Pinpoint the cell where the given text exists, returning its [x, y] midpoint coordinate. 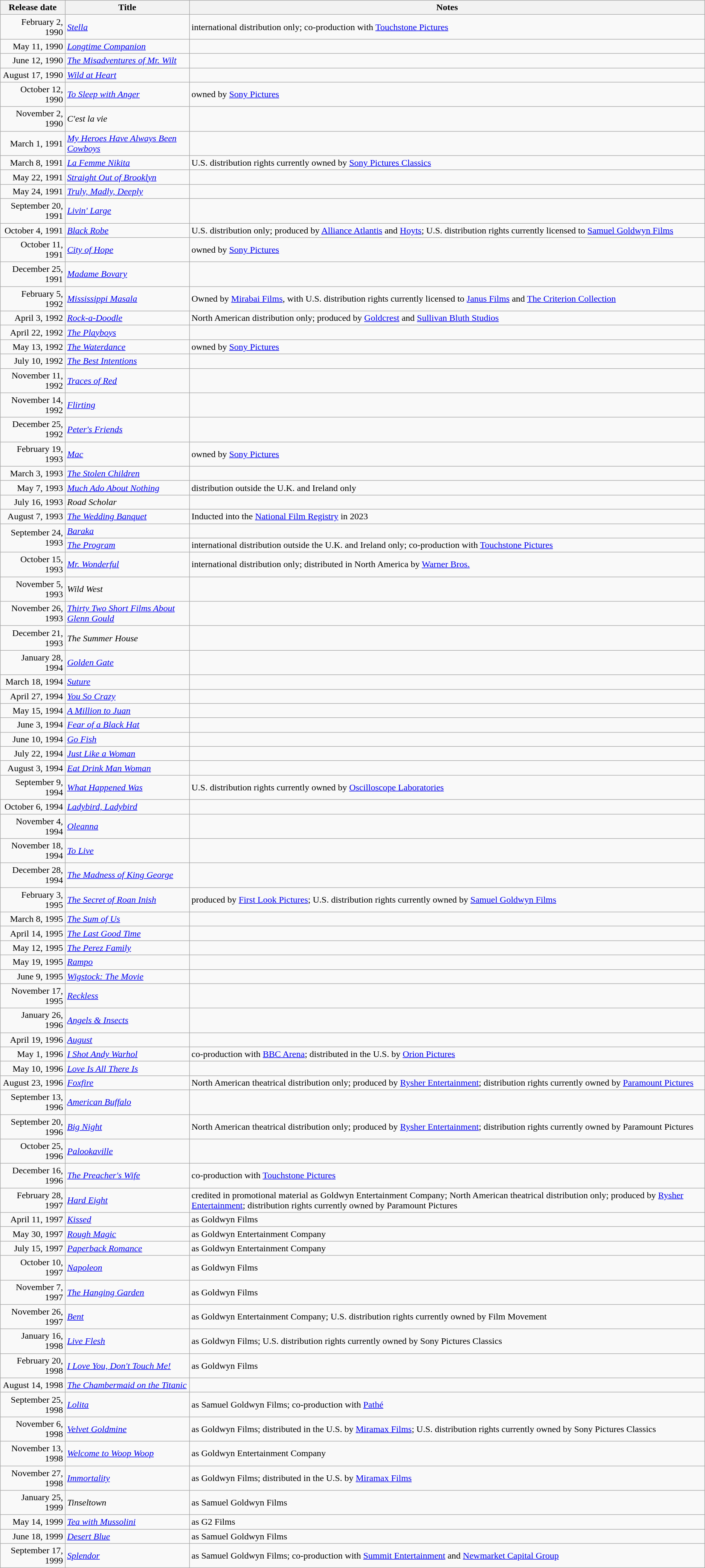
July 22, 1994 [33, 753]
March 1, 1991 [33, 143]
September 25, 1998 [33, 1405]
I Shot Andy Warhol [127, 1054]
Wild at Heart [127, 75]
Mac [127, 454]
Bent [127, 1316]
Rock-a-Doodle [127, 318]
Angels & Insects [127, 1020]
April 3, 1992 [33, 318]
My Heroes Have Always Been Cowboys [127, 143]
Tinseltown [127, 1502]
Welcome to Woop Woop [127, 1454]
December 16, 1996 [33, 1176]
June 3, 1994 [33, 725]
Release date [33, 8]
co-production with BBC Arena; distributed in the U.S. by Orion Pictures [447, 1054]
Madame Bovary [127, 274]
Stella [127, 27]
October 11, 1991 [33, 250]
distribution outside the U.K. and Ireland only [447, 488]
Much Ado About Nothing [127, 488]
as Goldwyn Films; distributed in the U.S. by Miramax Films [447, 1478]
as Goldwyn Entertainment Company; U.S. distribution rights currently owned by Film Movement [447, 1316]
Notes [447, 8]
The Stolen Children [127, 473]
To Live [127, 851]
May 15, 1994 [33, 711]
August 23, 1996 [33, 1083]
international distribution outside the U.K. and Ireland only; co-production with Touchstone Pictures [447, 545]
November 18, 1994 [33, 851]
August 7, 1993 [33, 516]
August 3, 1994 [33, 768]
American Buffalo [127, 1102]
September 20, 1996 [33, 1127]
Peter's Friends [127, 429]
July 10, 1992 [33, 361]
February 19, 1993 [33, 454]
May 12, 1995 [33, 948]
September 20, 1991 [33, 211]
Truly, Madly, Deeply [127, 191]
November 6, 1998 [33, 1429]
Wigstock: The Movie [127, 976]
A Million to Juan [127, 711]
January 26, 1996 [33, 1020]
June 12, 1990 [33, 61]
March 8, 1995 [33, 919]
April 11, 1997 [33, 1220]
Straight Out of Brooklyn [127, 177]
Fear of a Black Hat [127, 725]
co-production with Touchstone Pictures [447, 1176]
August 14, 1998 [33, 1385]
Big Night [127, 1127]
Splendor [127, 1556]
Livin' Large [127, 211]
Eat Drink Man Woman [127, 768]
To Sleep with Anger [127, 94]
March 3, 1993 [33, 473]
Ladybird, Ladybird [127, 807]
May 11, 1990 [33, 46]
Lolita [127, 1405]
The Wedding Banquet [127, 516]
Rough Magic [127, 1234]
March 18, 1994 [33, 682]
Longtime Companion [127, 46]
April 27, 1994 [33, 696]
The Hanging Garden [127, 1292]
international distribution only; co-production with Touchstone Pictures [447, 27]
La Femme Nikita [127, 163]
May 14, 1999 [33, 1522]
produced by First Look Pictures; U.S. distribution rights currently owned by Samuel Goldwyn Films [447, 900]
The Sum of Us [127, 919]
What Happened Was [127, 787]
I Love You, Don't Touch Me! [127, 1365]
May 10, 1996 [33, 1068]
Live Flesh [127, 1341]
international distribution only; distributed in North America by Warner Bros. [447, 565]
October 12, 1990 [33, 94]
Desert Blue [127, 1536]
Velvet Goldmine [127, 1429]
August 17, 1990 [33, 75]
Flirting [127, 405]
November 2, 1990 [33, 119]
The Chambermaid on the Titanic [127, 1385]
Inducted into the National Film Registry in 2023 [447, 516]
July 15, 1997 [33, 1248]
November 11, 1992 [33, 380]
Hard Eight [127, 1200]
Suture [127, 682]
The Program [127, 545]
April 14, 1995 [33, 933]
Owned by Mirabai Films, with U.S. distribution rights currently licensed to Janus Films and The Criterion Collection [447, 299]
The Secret of Roan Inish [127, 900]
September 24, 1993 [33, 538]
November 14, 1992 [33, 405]
as Samuel Goldwyn Films; co-production with Summit Entertainment and Newmarket Capital Group [447, 1556]
December 28, 1994 [33, 875]
The Perez Family [127, 948]
August [127, 1040]
May 13, 1992 [33, 347]
January 25, 1999 [33, 1502]
Rampo [127, 962]
Thirty Two Short Films About Glenn Gould [127, 614]
U.S. distribution rights currently owned by Oscilloscope Laboratories [447, 787]
February 2, 1990 [33, 27]
Road Scholar [127, 502]
The Misadventures of Mr. Wilt [127, 61]
June 10, 1994 [33, 739]
Immortality [127, 1478]
Black Robe [127, 230]
Just Like a Woman [127, 753]
September 17, 1999 [33, 1556]
February 28, 1997 [33, 1200]
Traces of Red [127, 380]
Reckless [127, 996]
May 30, 1997 [33, 1234]
July 16, 1993 [33, 502]
November 27, 1998 [33, 1478]
November 7, 1997 [33, 1292]
October 6, 1994 [33, 807]
Mississippi Masala [127, 299]
Palookaville [127, 1152]
Title [127, 8]
June 18, 1999 [33, 1536]
Oleanna [127, 826]
U.S. distribution only; produced by Alliance Atlantis and Hoyts; U.S. distribution rights currently licensed to Samuel Goldwyn Films [447, 230]
The Madness of King George [127, 875]
Love Is All There Is [127, 1068]
December 21, 1993 [33, 638]
November 4, 1994 [33, 826]
April 19, 1996 [33, 1040]
Tea with Mussolini [127, 1522]
The Preacher's Wife [127, 1176]
The Last Good Time [127, 933]
February 5, 1992 [33, 299]
January 16, 1998 [33, 1341]
Baraka [127, 531]
as G2 Films [447, 1522]
U.S. distribution rights currently owned by Sony Pictures Classics [447, 163]
May 24, 1991 [33, 191]
May 7, 1993 [33, 488]
October 25, 1996 [33, 1152]
Paperback Romance [127, 1248]
The Best Intentions [127, 361]
December 25, 1992 [33, 429]
Kissed [127, 1220]
November 17, 1995 [33, 996]
May 1, 1996 [33, 1054]
February 20, 1998 [33, 1365]
as Samuel Goldwyn Films; co-production with Pathé [447, 1405]
February 3, 1995 [33, 900]
Wild West [127, 589]
Napoleon [127, 1268]
April 22, 1992 [33, 333]
C'est la vie [127, 119]
March 8, 1991 [33, 163]
October 4, 1991 [33, 230]
November 26, 1993 [33, 614]
November 13, 1998 [33, 1454]
as Goldwyn Films; distributed in the U.S. by Miramax Films; U.S. distribution rights currently owned by Sony Pictures Classics [447, 1429]
You So Crazy [127, 696]
September 13, 1996 [33, 1102]
as Goldwyn Films; U.S. distribution rights currently owned by Sony Pictures Classics [447, 1341]
The Playboys [127, 333]
City of Hope [127, 250]
Go Fish [127, 739]
Mr. Wonderful [127, 565]
June 9, 1995 [33, 976]
September 9, 1994 [33, 787]
Golden Gate [127, 663]
May 22, 1991 [33, 177]
December 25, 1991 [33, 274]
November 5, 1993 [33, 589]
North American distribution only; produced by Goldcrest and Sullivan Bluth Studios [447, 318]
The Waterdance [127, 347]
Foxfire [127, 1083]
October 15, 1993 [33, 565]
The Summer House [127, 638]
November 26, 1997 [33, 1316]
May 19, 1995 [33, 962]
October 10, 1997 [33, 1268]
January 28, 1994 [33, 663]
